Capture the cell that displays the provided text and extract its (x, y) central coordinate. 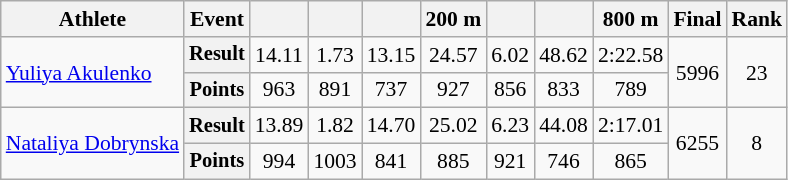
2:17.01 (630, 126)
927 (453, 90)
1.73 (334, 55)
Athlete (92, 19)
6255 (697, 144)
2:22.58 (630, 55)
891 (334, 90)
921 (510, 162)
1.82 (334, 126)
25.02 (453, 126)
44.08 (564, 126)
13.15 (392, 55)
885 (453, 162)
24.57 (453, 55)
Event (217, 19)
841 (392, 162)
6.02 (510, 55)
800 m (630, 19)
789 (630, 90)
6.23 (510, 126)
Final (697, 19)
865 (630, 162)
200 m (453, 19)
23 (756, 72)
963 (280, 90)
Yuliya Akulenko (92, 72)
1003 (334, 162)
14.11 (280, 55)
48.62 (564, 55)
737 (392, 90)
746 (564, 162)
833 (564, 90)
5996 (697, 72)
13.89 (280, 126)
856 (510, 90)
994 (280, 162)
8 (756, 144)
Nataliya Dobrynska (92, 144)
Rank (756, 19)
14.70 (392, 126)
